Output the [x, y] coordinate of the center of the cell containing the given text.  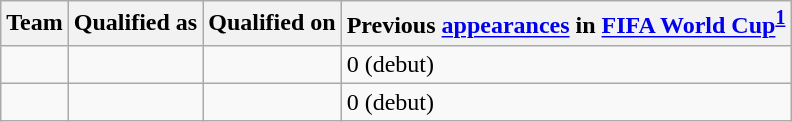
Qualified on [272, 24]
Qualified as [135, 24]
Previous appearances in FIFA World Cup1 [566, 24]
Team [35, 24]
